Extract the [X, Y] coordinate from the center of the cell holding the provided text.  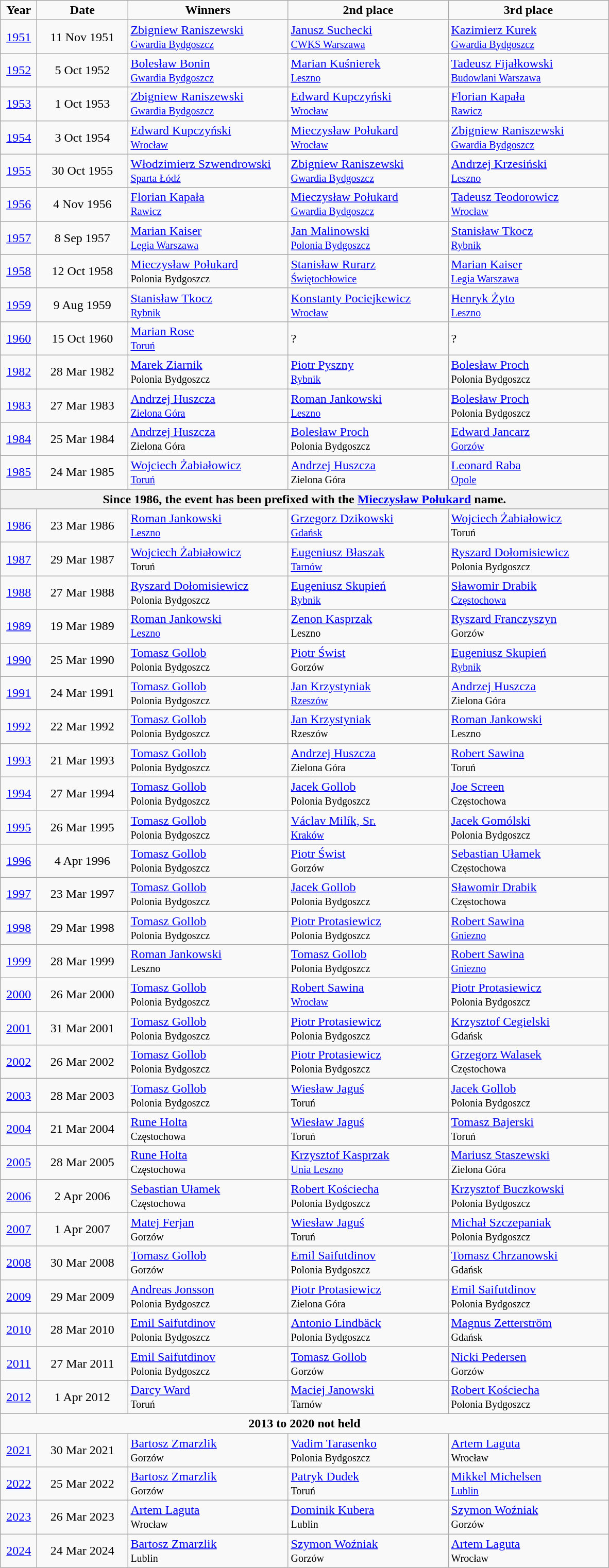
Winners [208, 10]
Robert Sawina Wrocław [368, 995]
1994 [19, 793]
28 Mar 1999 [82, 961]
26 Mar 2023 [82, 1518]
Piotr Pyszny Rybnik [368, 372]
Darcy WardToruń [208, 1397]
1987 [19, 559]
1 Oct 1953 [82, 104]
22 Mar 1992 [82, 726]
1955 [19, 171]
Andreas Jonsson Polonia Bydgoszcz [208, 1296]
Vadim TarasenkoPolonia Bydgoszcz [368, 1450]
Kazimierz Kurek Gwardia Bydgoszcz [529, 37]
1995 [19, 827]
1953 [19, 104]
24 Mar 1991 [82, 693]
4 Nov 1956 [82, 204]
2021 [19, 1450]
31 Mar 2001 [82, 1028]
Krzysztof Kasprzak Unia Leszno [368, 1162]
Maciej JanowskiTarnów [368, 1397]
Robert Sawina Toruń [529, 760]
1988 [19, 592]
1958 [19, 271]
24 Mar 2024 [82, 1550]
25 Mar 2022 [82, 1484]
Edward Jancarz Gorzów [529, 439]
21 Mar 1993 [82, 760]
Matej Ferjan Gorzów [208, 1229]
1998 [19, 927]
28 Mar 1982 [82, 372]
1982 [19, 372]
Patryk DudekToruń [368, 1484]
Year [19, 10]
23 Mar 1997 [82, 894]
1996 [19, 860]
12 Oct 1958 [82, 271]
30 Oct 1955 [82, 171]
30 Mar 2021 [82, 1450]
2005 [19, 1162]
Robert Kościecha Polonia Bydgoszcz [368, 1196]
Piotr Protasiewicz Zielona Góra [368, 1296]
2000 [19, 995]
3rd place [529, 10]
1993 [19, 760]
1956 [19, 204]
27 Mar 1988 [82, 592]
5 Oct 1952 [82, 70]
15 Oct 1960 [82, 338]
29 Mar 1987 [82, 559]
Robert KościechaPolonia Bydgoszcz [529, 1397]
1 Apr 2012 [82, 1397]
Grzegorz Walasek Częstochowa [529, 1062]
8 Sep 1957 [82, 238]
26 Mar 2000 [82, 995]
2022 [19, 1484]
2013 to 2020 not held [304, 1423]
Tomasz Bajerski Toruń [529, 1129]
Grzegorz Dzikowski Gdańsk [368, 525]
Date [82, 10]
28 Mar 2003 [82, 1095]
Marek Ziarnik Polonia Bydgoszcz [208, 372]
28 Mar 2005 [82, 1162]
Marian Kuśnierek Leszno [368, 70]
3 Oct 1954 [82, 137]
Eugeniusz Błaszak Tarnów [368, 559]
Tomasz Chrzanowski Gdańsk [529, 1263]
Leonard Raba Opole [529, 473]
Bartosz ZmarzlikLublin [208, 1550]
21 Mar 2004 [82, 1129]
Mikkel MichelsenLublin [529, 1484]
Włodzimierz Szwendrowski Sparta Łódź [208, 171]
26 Mar 2002 [82, 1062]
Stanisław Rurarz Świętochłowice [368, 271]
Tadeusz Teodorowicz Wrocław [529, 204]
Bolesław Bonin Gwardia Bydgoszcz [208, 70]
1985 [19, 473]
2023 [19, 1518]
Marian Rose Toruń [208, 338]
Henryk ŻytoLeszno [529, 305]
2024 [19, 1550]
29 Mar 1998 [82, 927]
2010 [19, 1330]
Krzysztof Cegielski Gdańsk [529, 1028]
4 Apr 1996 [82, 860]
Nicki PedersenGorzów [529, 1363]
2012 [19, 1397]
Jacek Gomólski Polonia Bydgoszcz [529, 827]
2nd place [368, 10]
1984 [19, 439]
24 Mar 1985 [82, 473]
2002 [19, 1062]
Konstanty PociejkewiczWrocław [368, 305]
25 Mar 1990 [82, 659]
2011 [19, 1363]
1997 [19, 894]
2004 [19, 1129]
Tomasz Gollob Gorzów [208, 1263]
Krzysztof Buczkowski Polonia Bydgoszcz [529, 1196]
1957 [19, 238]
27 Mar 1994 [82, 793]
Mariusz Staszewski Zielona Góra [529, 1162]
1951 [19, 37]
26 Mar 1995 [82, 827]
Ryszard Franczyszyn Gorzów [529, 626]
1960 [19, 338]
1991 [19, 693]
Tomasz GollobGorzów [368, 1363]
1989 [19, 626]
9 Aug 1959 [82, 305]
2 Apr 2006 [82, 1196]
Michał Szczepaniak Polonia Bydgoszcz [529, 1229]
Janusz Suchecki CWKS Warszawa [368, 37]
1983 [19, 405]
29 Mar 2009 [82, 1296]
2007 [19, 1229]
1999 [19, 961]
Andrzej Krzesiński Leszno [529, 171]
Antonio LindbäckPolonia Bydgoszcz [368, 1330]
2001 [19, 1028]
2009 [19, 1296]
1986 [19, 525]
1992 [19, 726]
Jan Malinowski Polonia Bydgoszcz [368, 238]
2008 [19, 1263]
28 Mar 2010 [82, 1330]
Zenon Kasprzak Leszno [368, 626]
30 Mar 2008 [82, 1263]
27 Mar 2011 [82, 1363]
1959 [19, 305]
2006 [19, 1196]
Joe Screen Częstochowa [529, 793]
1952 [19, 70]
Magnus ZetterströmGdańsk [529, 1330]
11 Nov 1951 [82, 37]
2003 [19, 1095]
Dominik KuberaLublin [368, 1518]
1954 [19, 137]
19 Mar 1989 [82, 626]
Mieczysław Połukard Wrocław [368, 137]
23 Mar 1986 [82, 525]
Mieczysław Połukard Gwardia Bydgoszcz [368, 204]
27 Mar 1983 [82, 405]
25 Mar 1984 [82, 439]
1 Apr 2007 [82, 1229]
Mieczysław Połukard Polonia Bydgoszcz [208, 271]
Tadeusz Fijałkowski Budowlani Warszawa [529, 70]
1990 [19, 659]
Václav Milík, Sr. Kraków [368, 827]
Since 1986, the event has been prefixed with the Mieczysław Połukard name. [304, 499]
